Provide the (X, Y) coordinate of the cell's center where the given text is located.  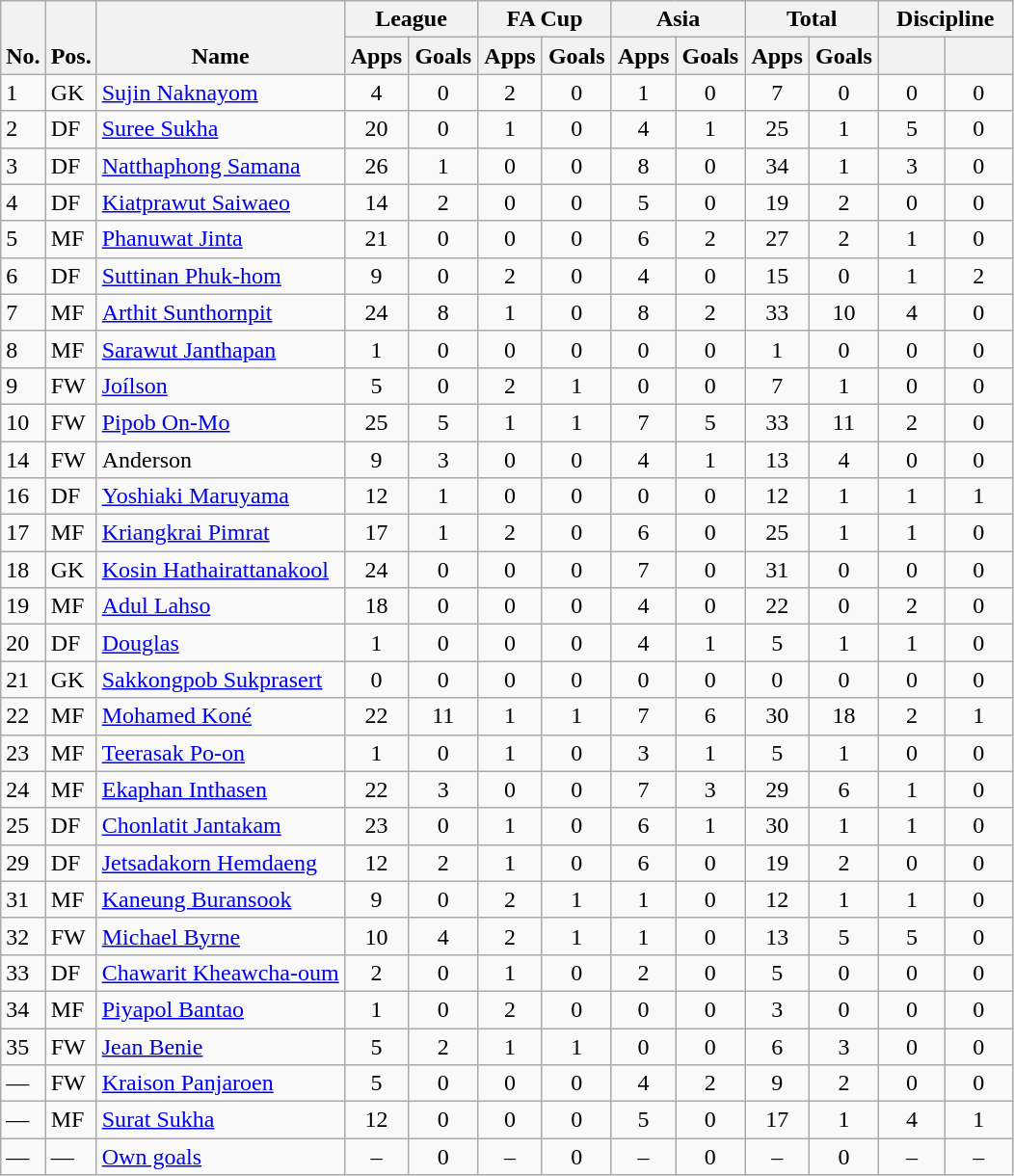
Sujin Naknayom (220, 93)
26 (376, 166)
Kaneung Buransook (220, 899)
Phanuwat Jinta (220, 239)
35 (23, 1046)
Suree Sukha (220, 129)
Kriangkrai Pimrat (220, 533)
Discipline (945, 19)
Chonlatit Jantakam (220, 826)
Pipob On-Mo (220, 422)
16 (23, 496)
Douglas (220, 643)
Anderson (220, 460)
Arthit Sunthornpit (220, 312)
Own goals (220, 1157)
32 (23, 936)
Piyapol Bantao (220, 1009)
Jean Benie (220, 1046)
Joílson (220, 386)
Kiatprawut Saiwaeo (220, 202)
Pos. (71, 38)
Ekaphan Inthasen (220, 789)
Yoshiaki Maruyama (220, 496)
Sakkongpob Sukprasert (220, 680)
Natthaphong Samana (220, 166)
Kraison Panjaroen (220, 1083)
Asia (679, 19)
Surat Sukha (220, 1120)
Michael Byrne (220, 936)
FA Cup (546, 19)
Sarawut Janthapan (220, 349)
Suttinan Phuk-hom (220, 276)
Kosin Hathairattanakool (220, 570)
Mohamed Koné (220, 716)
Chawarit Kheawcha-oum (220, 973)
No. (23, 38)
Name (220, 38)
Adul Lahso (220, 606)
15 (777, 276)
Jetsadakorn Hemdaeng (220, 863)
League (411, 19)
Teerasak Po-on (220, 753)
27 (777, 239)
Total (812, 19)
